Capture the cell that displays the provided text and extract its [X, Y] central coordinate. 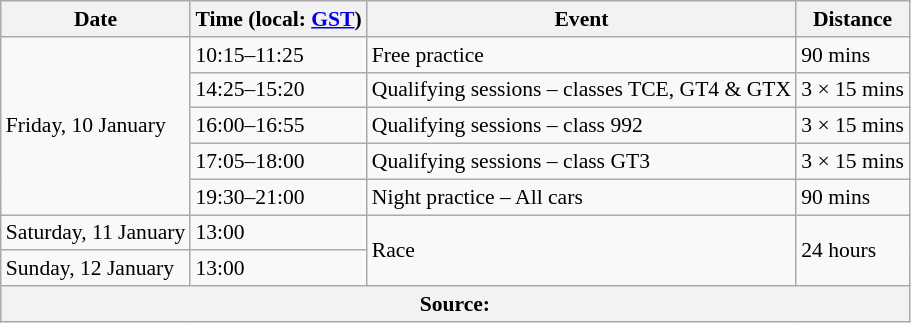
14:25–15:20 [278, 90]
Qualifying sessions – class GT3 [582, 162]
Night practice – All cars [582, 197]
10:15–11:25 [278, 55]
Race [582, 250]
16:00–16:55 [278, 126]
Date [96, 19]
Event [582, 19]
Saturday, 11 January [96, 233]
Qualifying sessions – class 992 [582, 126]
Source: [455, 304]
Distance [852, 19]
Friday, 10 January [96, 126]
24 hours [852, 250]
Time (local: GST) [278, 19]
Sunday, 12 January [96, 269]
Free practice [582, 55]
Qualifying sessions – classes TCE, GT4 & GTX [582, 90]
19:30–21:00 [278, 197]
17:05–18:00 [278, 162]
